Return the [X, Y] coordinate for the center point of the cell that contains the specified text.  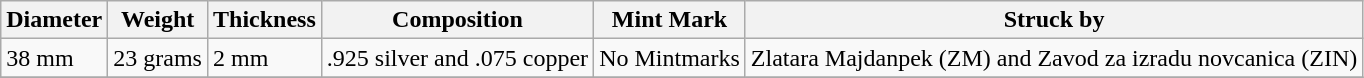
.925 silver and .075 copper [457, 58]
Thickness [264, 20]
Weight [158, 20]
23 grams [158, 58]
Mint Mark [670, 20]
Composition [457, 20]
Zlatara Majdanpek (ZM) and Zavod za izradu novcanica (ZIN) [1054, 58]
Diameter [54, 20]
No Mintmarks [670, 58]
38 mm [54, 58]
Struck by [1054, 20]
2 mm [264, 58]
